Pinpoint the cell where the given text exists, returning its (X, Y) midpoint coordinate. 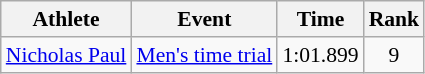
Athlete (66, 19)
9 (394, 55)
Nicholas Paul (66, 55)
Event (204, 19)
1:01.899 (320, 55)
Men's time trial (204, 55)
Rank (394, 19)
Time (320, 19)
